Pinpoint the cell where the given text exists, returning its (x, y) midpoint coordinate. 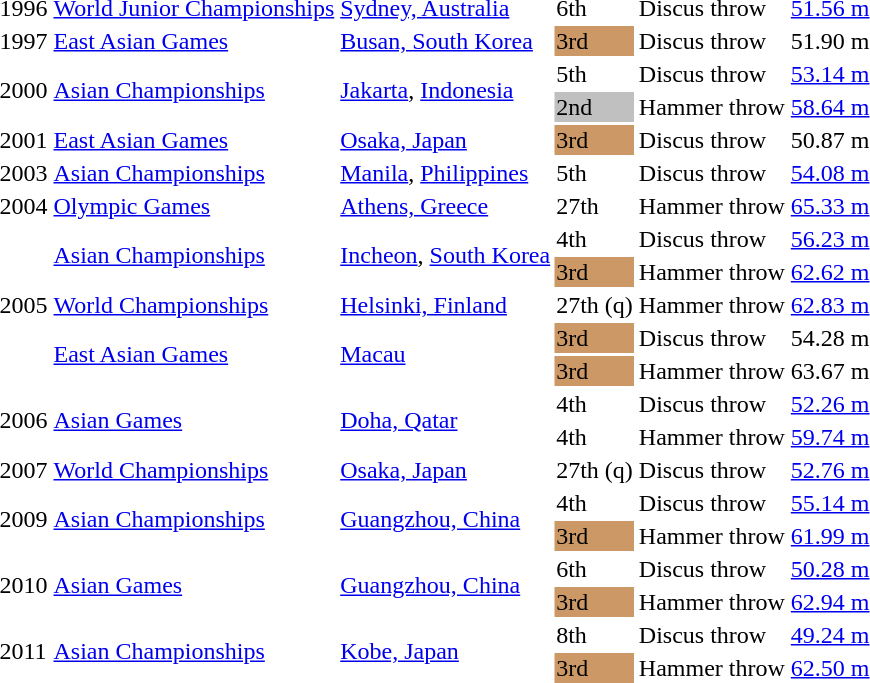
Olympic Games (194, 206)
Incheon, South Korea (446, 256)
6th (595, 569)
Athens, Greece (446, 206)
Macau (446, 354)
Doha, Qatar (446, 420)
Busan, South Korea (446, 41)
Helsinki, Finland (446, 305)
2nd (595, 107)
Manila, Philippines (446, 173)
27th (595, 206)
Jakarta, Indonesia (446, 90)
8th (595, 635)
Kobe, Japan (446, 652)
